Return the [X, Y] coordinate for the center point of the cell that contains the specified text.  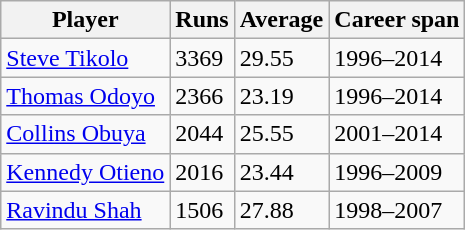
23.19 [282, 96]
Kennedy Otieno [86, 172]
Runs [202, 20]
27.88 [282, 210]
2001–2014 [397, 134]
Thomas Odoyo [86, 96]
Career span [397, 20]
1996–2009 [397, 172]
1506 [202, 210]
2366 [202, 96]
29.55 [282, 58]
1998–2007 [397, 210]
Ravindu Shah [86, 210]
2044 [202, 134]
Player [86, 20]
Steve Tikolo [86, 58]
3369 [202, 58]
Collins Obuya [86, 134]
25.55 [282, 134]
2016 [202, 172]
23.44 [282, 172]
Average [282, 20]
